Return [X, Y] of the center of cell containing provided text 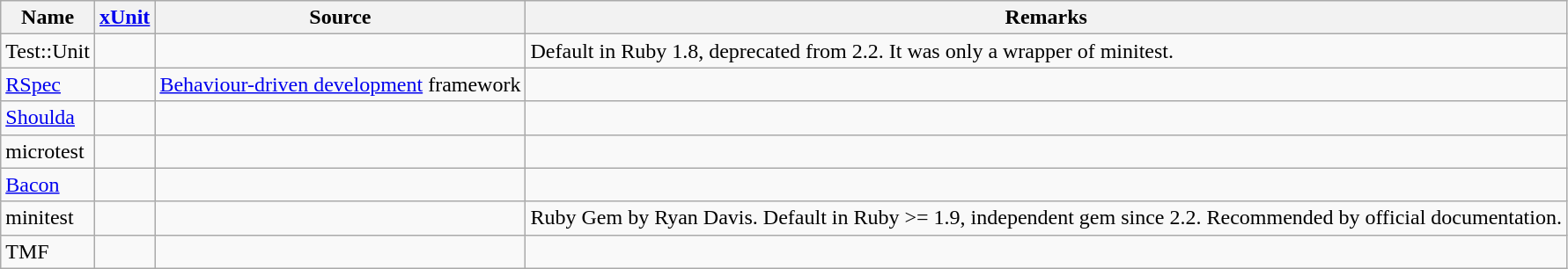
xUnit [124, 18]
Shoulda [48, 118]
minitest [48, 218]
RSpec [48, 84]
Remarks [1046, 18]
Default in Ruby 1.8, deprecated from 2.2. It was only a wrapper of minitest. [1046, 51]
TMF [48, 251]
Name [48, 18]
Behaviour-driven development framework [340, 84]
Bacon [48, 185]
Ruby Gem by Ryan Davis. Default in Ruby >= 1.9, independent gem since 2.2. Recommended by official documentation. [1046, 218]
microtest [48, 151]
Source [340, 18]
Test::Unit [48, 51]
